Return the [x, y] coordinate for the center point of the cell that contains the specified text.  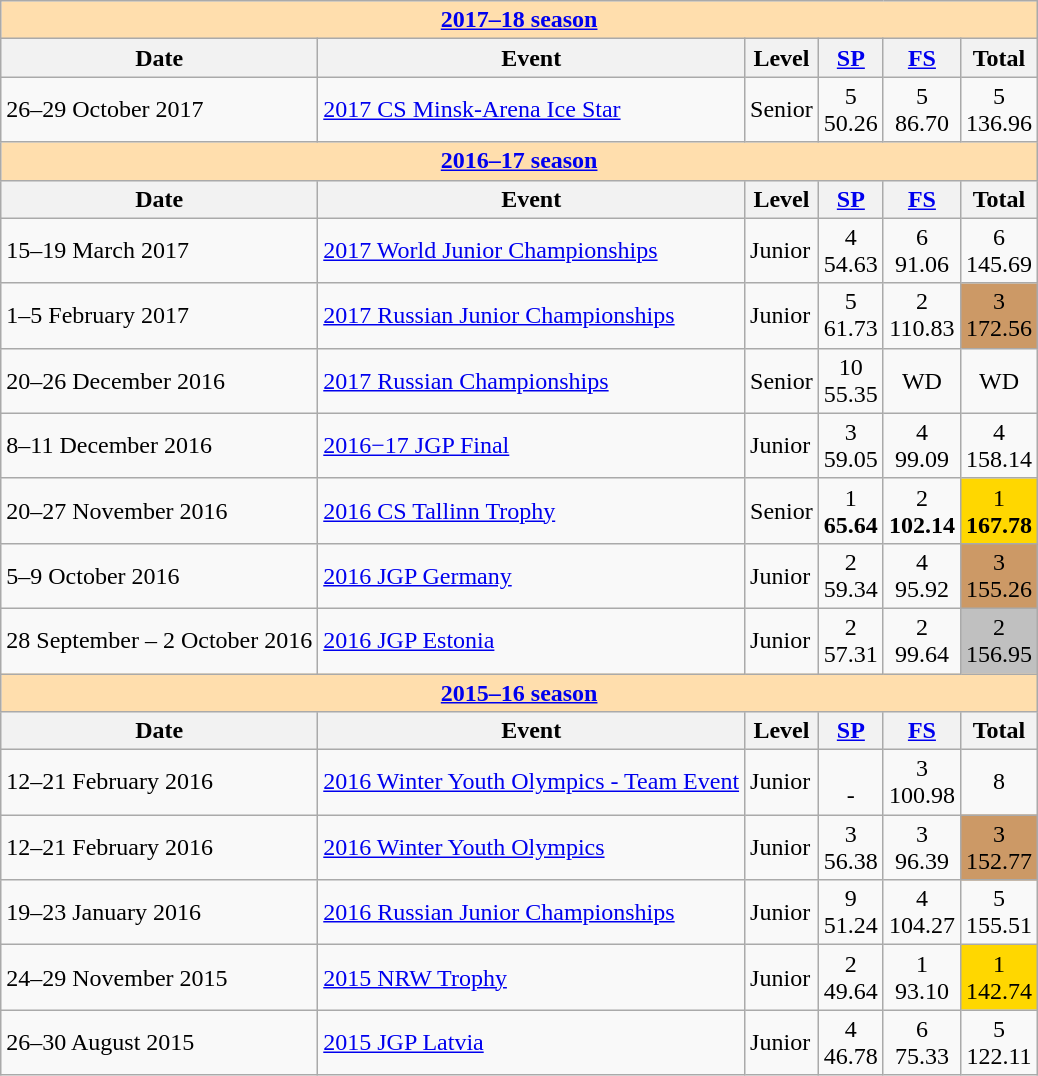
8 [998, 782]
2016 CS Tallinn Trophy [532, 510]
2016–17 season [520, 161]
5 155.51 [998, 912]
1 142.74 [998, 978]
2016 Winter Youth Olympics [532, 848]
4 46.78 [850, 1042]
5 136.96 [998, 110]
8–11 December 2016 [160, 446]
2 57.31 [850, 640]
3 59.05 [850, 446]
2 49.64 [850, 978]
1 65.64 [850, 510]
6 145.69 [998, 250]
5 61.73 [850, 316]
10 55.35 [850, 380]
2016 JGP Estonia [532, 640]
1–5 February 2017 [160, 316]
5 122.11 [998, 1042]
2017 World Junior Championships [532, 250]
6 91.06 [922, 250]
20–27 November 2016 [160, 510]
3 152.77 [998, 848]
4 95.92 [922, 576]
2016 Winter Youth Olympics - Team Event [532, 782]
4 104.27 [922, 912]
28 September – 2 October 2016 [160, 640]
1 93.10 [922, 978]
3 56.38 [850, 848]
2015–16 season [520, 693]
3 155.26 [998, 576]
2 156.95 [998, 640]
20–26 December 2016 [160, 380]
19–23 January 2016 [160, 912]
2017 CS Minsk-Arena Ice Star [532, 110]
2 99.64 [922, 640]
5 86.70 [922, 110]
2015 NRW Trophy [532, 978]
6 75.33 [922, 1042]
26–29 October 2017 [160, 110]
5 50.26 [850, 110]
1 167.78 [998, 510]
26–30 August 2015 [160, 1042]
3 100.98 [922, 782]
4 99.09 [922, 446]
2017 Russian Championships [532, 380]
2016 Russian Junior Championships [532, 912]
- [850, 782]
2017–18 season [520, 20]
3 172.56 [998, 316]
4 158.14 [998, 446]
3 96.39 [922, 848]
2 110.83 [922, 316]
15–19 March 2017 [160, 250]
24–29 November 2015 [160, 978]
4 54.63 [850, 250]
2 102.14 [922, 510]
2017 Russian Junior Championships [532, 316]
2015 JGP Latvia [532, 1042]
9 51.24 [850, 912]
2 59.34 [850, 576]
2016−17 JGP Final [532, 446]
5–9 October 2016 [160, 576]
2016 JGP Germany [532, 576]
